Output the [x, y] coordinate of the center of the cell containing the given text.  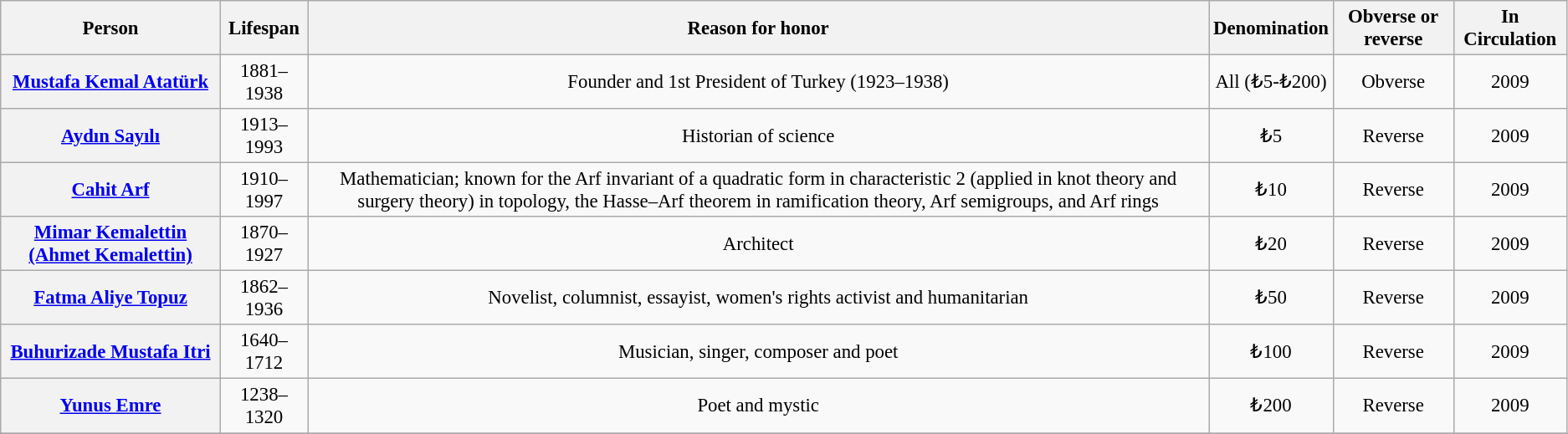
₺5 [1272, 135]
1910–1997 [264, 191]
Mimar Kemalettin (Ahmet Kemalettin) [110, 244]
1238–1320 [264, 406]
Poet and mystic [758, 406]
1881–1938 [264, 82]
₺20 [1272, 244]
Yunus Emre [110, 406]
Mustafa Kemal Atatürk [110, 82]
₺10 [1272, 191]
Obverse [1393, 82]
Buhurizade Mustafa Itri [110, 351]
1870–1927 [264, 244]
1640–1712 [264, 351]
₺200 [1272, 406]
₺100 [1272, 351]
1913–1993 [264, 135]
Architect [758, 244]
Obverse or reverse [1393, 28]
Novelist, columnist, essayist, women's rights activist and humanitarian [758, 298]
Fatma Aliye Topuz [110, 298]
Historian of science [758, 135]
Person [110, 28]
Musician, singer, composer and poet [758, 351]
All (₺5-₺200) [1272, 82]
₺50 [1272, 298]
Cahit Arf [110, 191]
Reason for honor [758, 28]
1862–1936 [264, 298]
Founder and 1st President of Turkey (1923–1938) [758, 82]
Denomination [1272, 28]
Lifespan [264, 28]
In Circulation [1509, 28]
Aydın Sayılı [110, 135]
